Determine the [X, Y] coordinate at the center of the cell enclosing the given text.  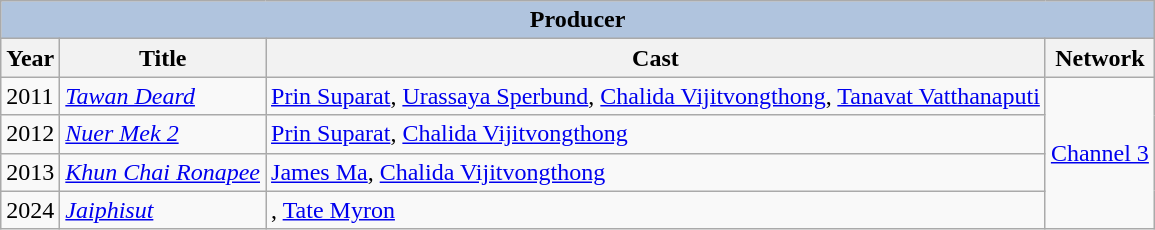
Prin Suparat, Chalida Vijitvongthong [656, 134]
Title [163, 58]
Year [30, 58]
Cast [656, 58]
Channel 3 [1100, 153]
Tawan Deard [163, 96]
2012 [30, 134]
James Ma, Chalida Vijitvongthong [656, 172]
2013 [30, 172]
Producer [578, 20]
Khun Chai Ronapee [163, 172]
Network [1100, 58]
, Tate Myron [656, 210]
Jaiphisut [163, 210]
2011 [30, 96]
2024 [30, 210]
Prin Suparat, Urassaya Sperbund, Chalida Vijitvongthong, Tanavat Vatthanaputi [656, 96]
Nuer Mek 2 [163, 134]
